Find where the given text appears and provide that cell's center as [x, y] coordinate. 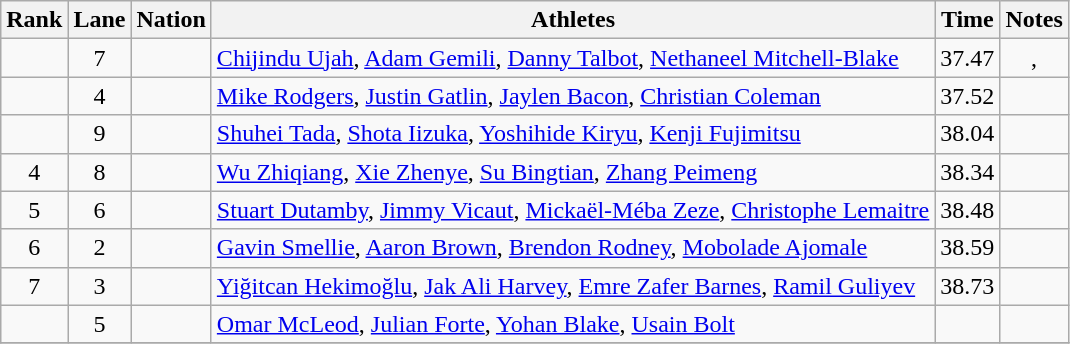
Mike Rodgers, Justin Gatlin, Jaylen Bacon, Christian Coleman [572, 96]
38.34 [968, 172]
37.52 [968, 96]
Lane [100, 20]
37.47 [968, 58]
38.59 [968, 248]
8 [100, 172]
Nation [171, 20]
38.48 [968, 210]
2 [100, 248]
Wu Zhiqiang, Xie Zhenye, Su Bingtian, Zhang Peimeng [572, 172]
38.04 [968, 134]
Omar McLeod, Julian Forte, Yohan Blake, Usain Bolt [572, 324]
Athletes [572, 20]
Yiğitcan Hekimoğlu, Jak Ali Harvey, Emre Zafer Barnes, Ramil Guliyev [572, 286]
Rank [34, 20]
, [1034, 58]
Time [968, 20]
Shuhei Tada, Shota Iizuka, Yoshihide Kiryu, Kenji Fujimitsu [572, 134]
3 [100, 286]
Gavin Smellie, Aaron Brown, Brendon Rodney, Mobolade Ajomale [572, 248]
9 [100, 134]
38.73 [968, 286]
Notes [1034, 20]
Stuart Dutamby, Jimmy Vicaut, Mickaël-Méba Zeze, Christophe Lemaitre [572, 210]
Chijindu Ujah, Adam Gemili, Danny Talbot, Nethaneel Mitchell-Blake [572, 58]
